Capture the cell that displays the provided text and extract its (x, y) central coordinate. 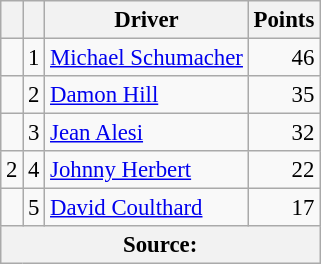
32 (284, 133)
Points (284, 20)
Damon Hill (147, 95)
3 (34, 133)
Source: (160, 245)
Johnny Herbert (147, 170)
46 (284, 58)
Michael Schumacher (147, 58)
35 (284, 95)
4 (34, 170)
5 (34, 208)
David Coulthard (147, 208)
1 (34, 58)
Jean Alesi (147, 133)
22 (284, 170)
Driver (147, 20)
17 (284, 208)
